For the text-containing cell, return its midpoint in [X, Y] coordinate format. 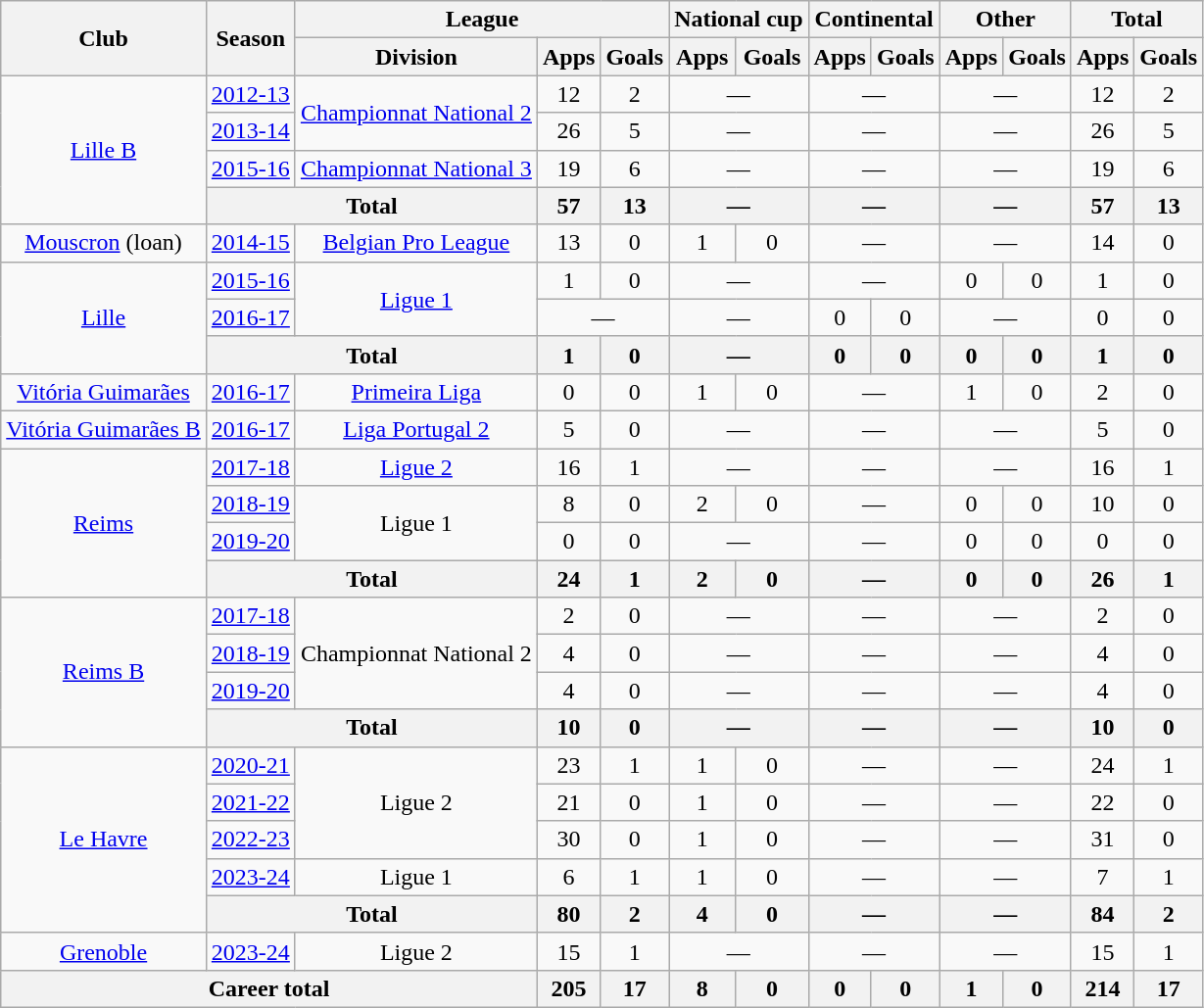
14 [1102, 243]
Vitória Guimarães [104, 392]
Lille [104, 317]
214 [1102, 988]
Liga Portugal 2 [415, 429]
Season [251, 38]
84 [1102, 914]
Reims B [104, 672]
2013-14 [251, 131]
2020-21 [251, 765]
21 [568, 802]
Le Havre [104, 840]
205 [568, 988]
Grenoble [104, 951]
2021-22 [251, 802]
Primeira Liga [415, 392]
Belgian Pro League [415, 243]
Lille B [104, 150]
Career total [269, 988]
22 [1102, 802]
Continental [874, 20]
31 [1102, 840]
Mouscron (loan) [104, 243]
Reims [104, 523]
80 [568, 914]
National cup [739, 20]
30 [568, 840]
Championnat National 3 [415, 168]
Vitória Guimarães B [104, 429]
2014-15 [251, 243]
Division [415, 57]
7 [1102, 877]
2022-23 [251, 840]
League [482, 20]
Club [104, 38]
23 [568, 765]
2012-13 [251, 94]
Other [1005, 20]
